Pinpoint the cell where the given text exists, returning its (X, Y) midpoint coordinate. 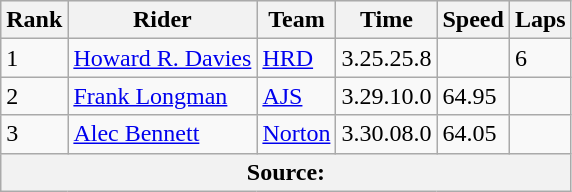
Norton (296, 134)
1 (34, 58)
3.25.25.8 (386, 58)
Alec Bennett (162, 134)
Howard R. Davies (162, 58)
Source: (286, 172)
2 (34, 96)
64.05 (473, 134)
Frank Longman (162, 96)
Team (296, 20)
3.29.10.0 (386, 96)
64.95 (473, 96)
Rider (162, 20)
AJS (296, 96)
3.30.08.0 (386, 134)
Time (386, 20)
HRD (296, 58)
Rank (34, 20)
6 (540, 58)
3 (34, 134)
Speed (473, 20)
Laps (540, 20)
